Pinpoint the cell where the given text exists, returning its (x, y) midpoint coordinate. 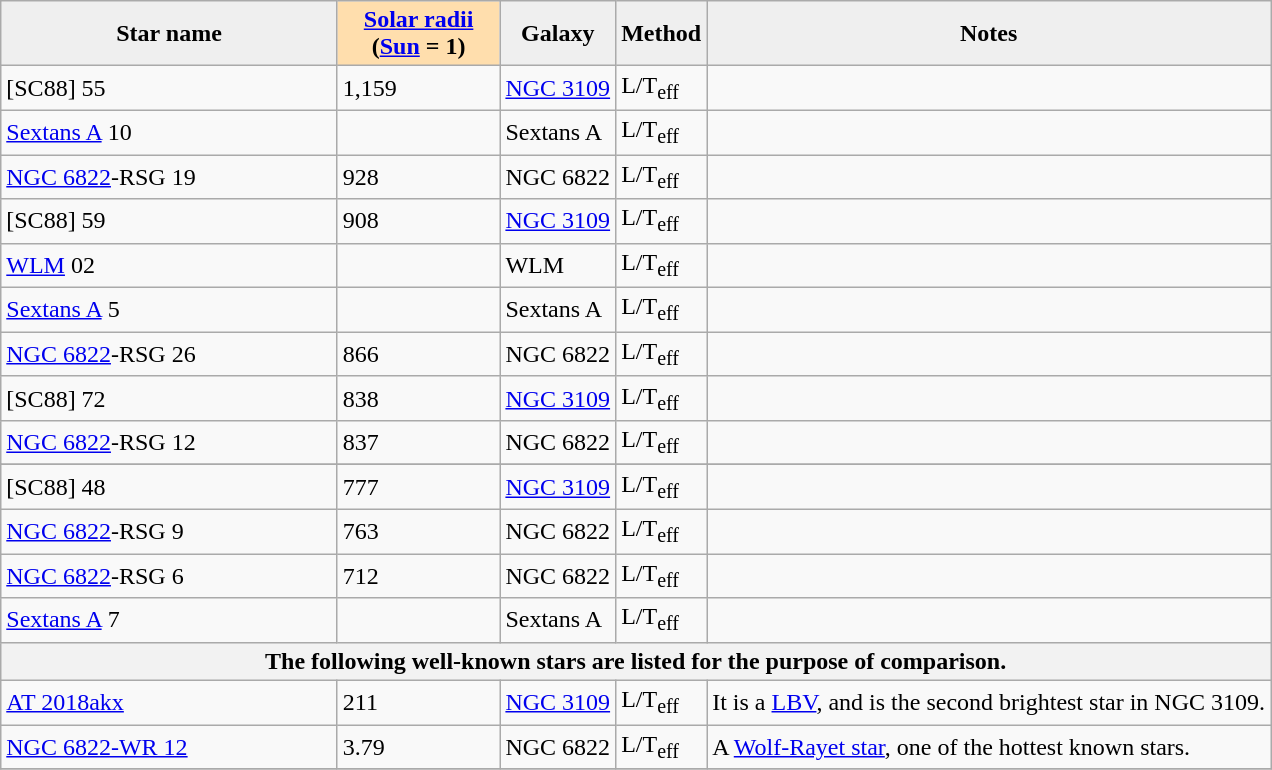
866 (418, 354)
928 (418, 176)
Star name (170, 34)
NGC 6822-RSG 12 (170, 443)
NGC 6822-WR 12 (170, 747)
[SC88] 59 (170, 221)
Sextans A 10 (170, 132)
NGC 6822-RSG 9 (170, 531)
WLM 02 (170, 265)
211 (418, 702)
NGC 6822-RSG 19 (170, 176)
777 (418, 487)
837 (418, 443)
1,159 (418, 88)
AT 2018akx (170, 702)
It is a LBV, and is the second brightest star in NGC 3109. (989, 702)
908 (418, 221)
712 (418, 576)
838 (418, 398)
Sextans A 5 (170, 310)
Solar radii(Sun = 1) (418, 34)
NGC 6822-RSG 6 (170, 576)
WLM (558, 265)
A Wolf-Rayet star, one of the hottest known stars. (989, 747)
Galaxy (558, 34)
[SC88] 48 (170, 487)
NGC 6822-RSG 26 (170, 354)
[SC88] 72 (170, 398)
Sextans A 7 (170, 620)
Notes (989, 34)
3.79 (418, 747)
[SC88] 55 (170, 88)
Method (662, 34)
The following well-known stars are listed for the purpose of comparison. (636, 661)
763 (418, 531)
